Extract the [X, Y] coordinate from the center of the cell holding the provided text.  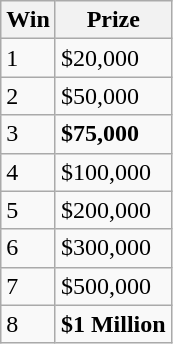
$20,000 [113, 58]
$500,000 [113, 286]
Prize [113, 20]
$100,000 [113, 172]
5 [28, 210]
$300,000 [113, 248]
3 [28, 134]
6 [28, 248]
2 [28, 96]
$75,000 [113, 134]
$1 Million [113, 324]
$200,000 [113, 210]
7 [28, 286]
Win [28, 20]
4 [28, 172]
1 [28, 58]
8 [28, 324]
$50,000 [113, 96]
